Return the (X, Y) coordinate for the center point of the cell that contains the specified text.  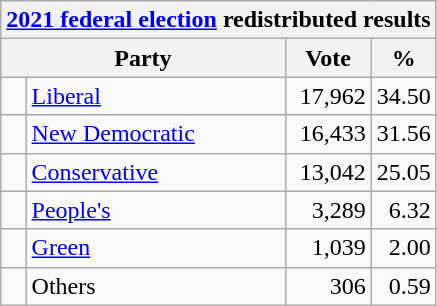
306 (328, 286)
Party (143, 58)
% (404, 58)
34.50 (404, 96)
People's (156, 210)
17,962 (328, 96)
Vote (328, 58)
16,433 (328, 134)
Liberal (156, 96)
Others (156, 286)
25.05 (404, 172)
2021 federal election redistributed results (218, 20)
New Democratic (156, 134)
3,289 (328, 210)
6.32 (404, 210)
2.00 (404, 248)
31.56 (404, 134)
Green (156, 248)
0.59 (404, 286)
1,039 (328, 248)
Conservative (156, 172)
13,042 (328, 172)
